For the text-containing cell, return its midpoint in (x, y) coordinate format. 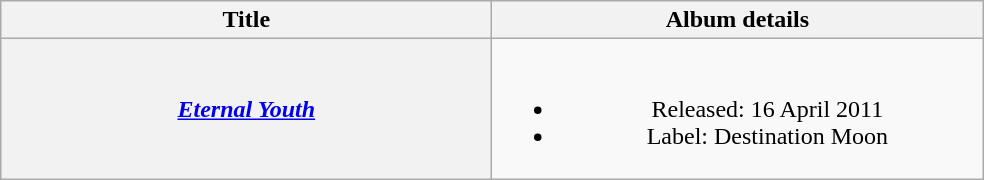
Eternal Youth (246, 109)
Album details (738, 20)
Released: 16 April 2011Label: Destination Moon (738, 109)
Title (246, 20)
